Return the (x, y) coordinate for the center point of the cell that contains the specified text.  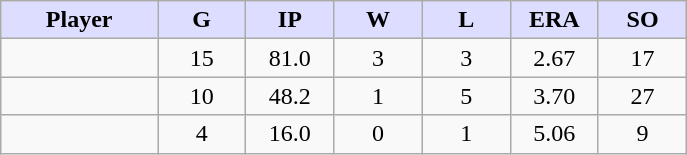
15 (202, 58)
3.70 (554, 96)
G (202, 20)
27 (642, 96)
10 (202, 96)
Player (80, 20)
2.67 (554, 58)
W (378, 20)
SO (642, 20)
5 (466, 96)
48.2 (290, 96)
5.06 (554, 134)
IP (290, 20)
16.0 (290, 134)
4 (202, 134)
9 (642, 134)
L (466, 20)
0 (378, 134)
17 (642, 58)
ERA (554, 20)
81.0 (290, 58)
